Identify which cell holds the provided text, then report its [x, y] central coordinate. 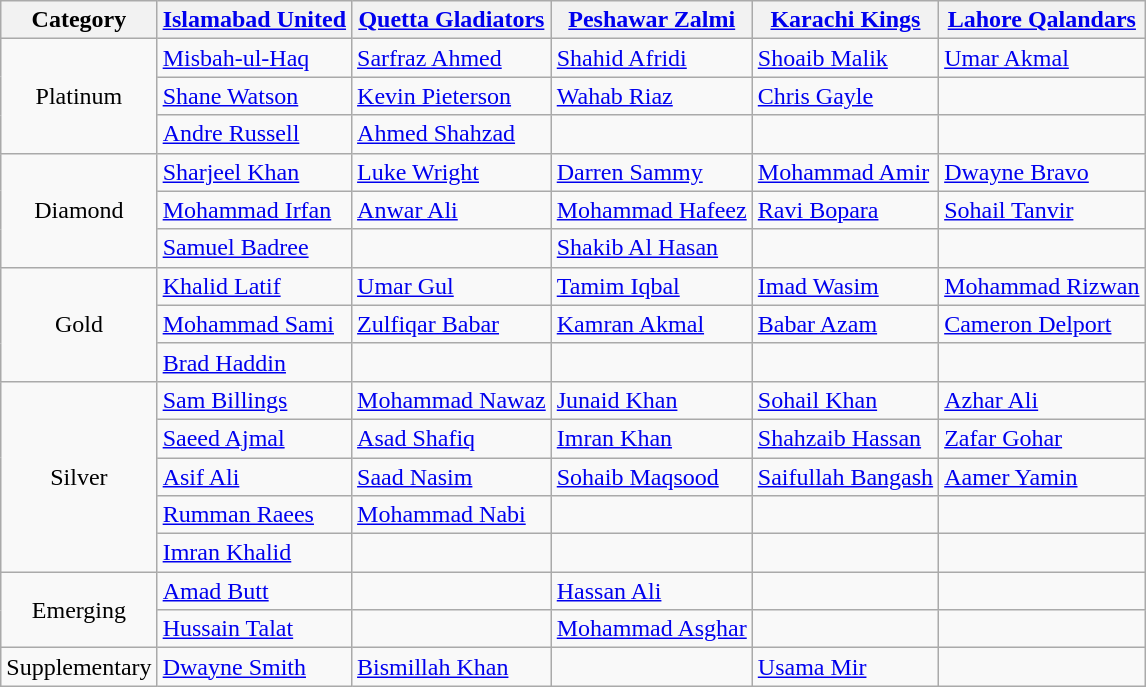
Khalid Latif [254, 286]
Hassan Ali [652, 591]
Saeed Ajmal [254, 438]
Kamran Akmal [652, 324]
Amad Butt [254, 591]
Sohaib Maqsood [652, 477]
Platinum [79, 96]
Tamim Iqbal [652, 286]
Darren Sammy [652, 172]
Imran Khan [652, 438]
Andre Russell [254, 134]
Umar Akmal [1042, 58]
Mohammad Nawaz [452, 400]
Imran Khalid [254, 553]
Chris Gayle [845, 96]
Mohammad Rizwan [1042, 286]
Diamond [79, 210]
Sohail Khan [845, 400]
Babar Azam [845, 324]
Karachi Kings [845, 20]
Lahore Qalandars [1042, 20]
Mohammad Amir [845, 172]
Saad Nasim [452, 477]
Supplementary [79, 667]
Category [79, 20]
Mohammad Hafeez [652, 210]
Zulfiqar Babar [452, 324]
Shakib Al Hasan [652, 248]
Usama Mir [845, 667]
Mohammad Sami [254, 324]
Gold [79, 324]
Saifullah Bangash [845, 477]
Bismillah Khan [452, 667]
Shahzaib Hassan [845, 438]
Azhar Ali [1042, 400]
Mohammad Asghar [652, 629]
Wahab Riaz [652, 96]
Shane Watson [254, 96]
Sarfraz Ahmed [452, 58]
Emerging [79, 610]
Junaid Khan [652, 400]
Zafar Gohar [1042, 438]
Shoaib Malik [845, 58]
Misbah-ul-Haq [254, 58]
Umar Gul [452, 286]
Kevin Pieterson [452, 96]
Hussain Talat [254, 629]
Cameron Delport [1042, 324]
Ravi Bopara [845, 210]
Aamer Yamin [1042, 477]
Imad Wasim [845, 286]
Mohammad Nabi [452, 515]
Peshawar Zalmi [652, 20]
Dwayne Bravo [1042, 172]
Sam Billings [254, 400]
Samuel Badree [254, 248]
Rumman Raees [254, 515]
Ahmed Shahzad [452, 134]
Asif Ali [254, 477]
Quetta Gladiators [452, 20]
Brad Haddin [254, 362]
Sharjeel Khan [254, 172]
Islamabad United [254, 20]
Asad Shafiq [452, 438]
Anwar Ali [452, 210]
Silver [79, 476]
Mohammad Irfan [254, 210]
Dwayne Smith [254, 667]
Sohail Tanvir [1042, 210]
Luke Wright [452, 172]
Shahid Afridi [652, 58]
